Capture the cell that displays the provided text and extract its [X, Y] central coordinate. 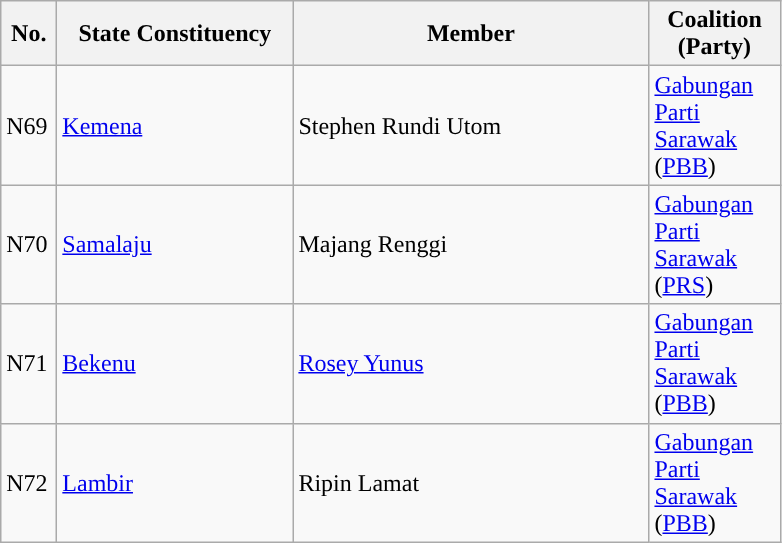
State Constituency [175, 34]
N69 [29, 126]
Samalaju [175, 244]
Coalition (Party) [714, 34]
Ripin Lamat [471, 482]
Majang Renggi [471, 244]
N71 [29, 364]
Bekenu [175, 364]
No. [29, 34]
Member [471, 34]
Stephen Rundi Utom [471, 126]
Rosey Yunus [471, 364]
Kemena [175, 126]
N72 [29, 482]
N70 [29, 244]
Gabungan Parti Sarawak (PRS) [714, 244]
Lambir [175, 482]
